From the cell containing the given text, extract its center point as (x, y) coordinate. 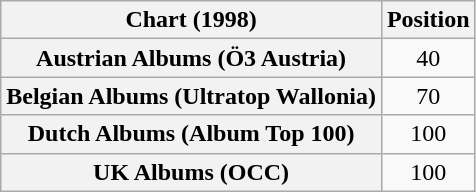
40 (428, 58)
Chart (1998) (192, 20)
Position (428, 20)
Austrian Albums (Ö3 Austria) (192, 58)
Belgian Albums (Ultratop Wallonia) (192, 96)
70 (428, 96)
UK Albums (OCC) (192, 172)
Dutch Albums (Album Top 100) (192, 134)
